Pinpoint the cell where the given text exists, returning its (x, y) midpoint coordinate. 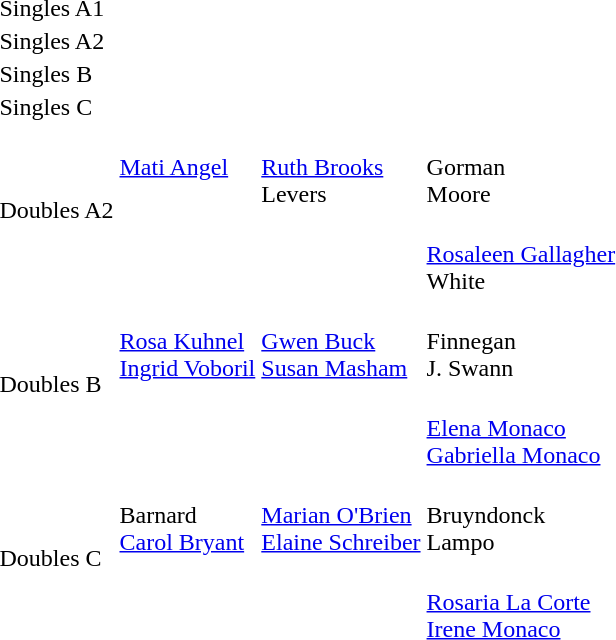
Mati Angel (188, 210)
Ruth Brooks Levers (341, 210)
Rosa Kuhnel Ingrid Voboril (188, 384)
Gwen Buck Susan Masham (341, 384)
